Identify which cell holds the provided text, then report its [x, y] central coordinate. 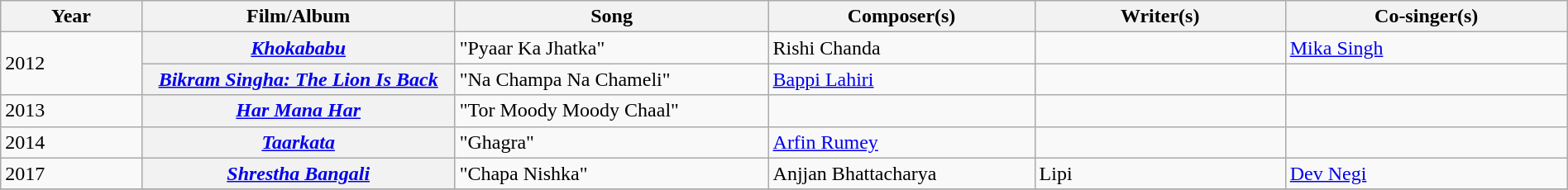
Dev Negi [1426, 173]
Lipi [1159, 173]
Har Mana Har [298, 111]
"Na Champa Na Chameli" [612, 79]
"Chapa Nishka" [612, 173]
"Pyaar Ka Jhatka" [612, 48]
2012 [71, 64]
Co-singer(s) [1426, 17]
Writer(s) [1159, 17]
2013 [71, 111]
Shrestha Bangali [298, 173]
Composer(s) [901, 17]
Year [71, 17]
Bikram Singha: The Lion Is Back [298, 79]
Mika Singh [1426, 48]
Taarkata [298, 142]
"Tor Moody Moody Chaal" [612, 111]
Khokababu [298, 48]
Arfin Rumey [901, 142]
Bappi Lahiri [901, 79]
2014 [71, 142]
Song [612, 17]
2017 [71, 173]
"Ghagra" [612, 142]
Rishi Chanda [901, 48]
Anjjan Bhattacharya [901, 173]
Film/Album [298, 17]
